Extract the [x, y] coordinate from the center of the cell holding the provided text.  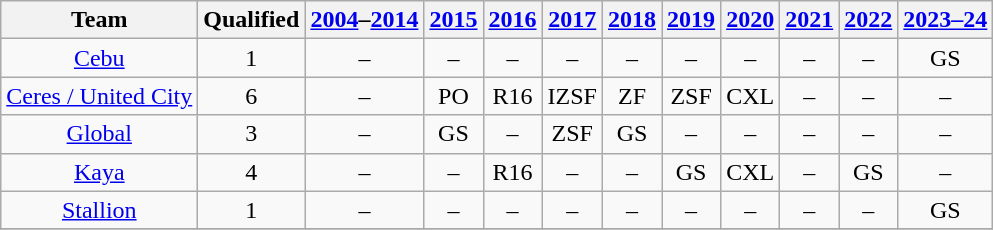
Global [100, 134]
Stallion [100, 210]
IZSF [572, 96]
2021 [810, 20]
3 [252, 134]
2017 [572, 20]
Ceres / United City [100, 96]
Cebu [100, 58]
PO [454, 96]
2019 [692, 20]
2018 [632, 20]
6 [252, 96]
ZF [632, 96]
4 [252, 172]
Qualified [252, 20]
2015 [454, 20]
Team [100, 20]
2020 [750, 20]
2004–2014 [364, 20]
Kaya [100, 172]
2022 [868, 20]
2023–24 [946, 20]
2016 [512, 20]
